Search for the cell housing the specified text and yield its (X, Y) center coordinate. 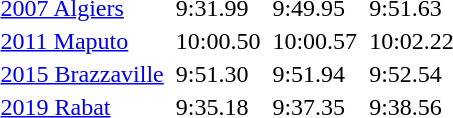
10:00.57 (315, 41)
9:51.30 (218, 74)
9:51.94 (315, 74)
10:00.50 (218, 41)
